Pinpoint the cell where the given text exists, returning its [x, y] midpoint coordinate. 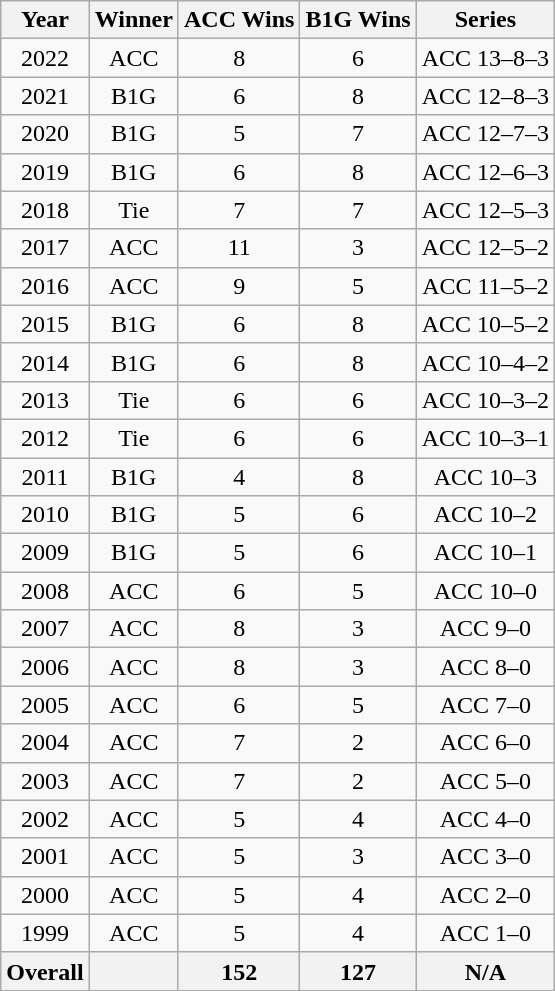
127 [358, 971]
2003 [45, 781]
2001 [45, 857]
Series [485, 20]
ACC 5–0 [485, 781]
9 [239, 286]
2022 [45, 58]
2019 [45, 172]
ACC 3–0 [485, 857]
2011 [45, 477]
ACC 11–5–2 [485, 286]
ACC 10–3 [485, 477]
ACC 10–5–2 [485, 324]
2009 [45, 553]
Year [45, 20]
2013 [45, 400]
ACC 12–5–3 [485, 210]
2002 [45, 819]
Winner [134, 20]
2012 [45, 438]
ACC 12–8–3 [485, 96]
2007 [45, 629]
2017 [45, 248]
11 [239, 248]
ACC 7–0 [485, 705]
152 [239, 971]
N/A [485, 971]
ACC 8–0 [485, 667]
ACC 4–0 [485, 819]
ACC Wins [239, 20]
2018 [45, 210]
ACC 6–0 [485, 743]
Overall [45, 971]
ACC 10–2 [485, 515]
2000 [45, 895]
ACC 10–0 [485, 591]
ACC 13–8–3 [485, 58]
2005 [45, 705]
2004 [45, 743]
ACC 10–1 [485, 553]
2020 [45, 134]
2014 [45, 362]
ACC 12–5–2 [485, 248]
2008 [45, 591]
ACC 1–0 [485, 933]
B1G Wins [358, 20]
ACC 10–4–2 [485, 362]
2015 [45, 324]
ACC 12–6–3 [485, 172]
2021 [45, 96]
1999 [45, 933]
ACC 12–7–3 [485, 134]
ACC 10–3–2 [485, 400]
2010 [45, 515]
ACC 10–3–1 [485, 438]
2016 [45, 286]
ACC 9–0 [485, 629]
2006 [45, 667]
ACC 2–0 [485, 895]
